From the cell containing the given text, extract its center point as (x, y) coordinate. 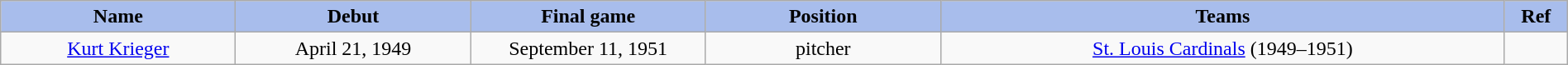
St. Louis Cardinals (1949–1951) (1222, 48)
Teams (1222, 17)
Ref (1536, 17)
Position (823, 17)
Final game (588, 17)
April 21, 1949 (353, 48)
Kurt Krieger (118, 48)
September 11, 1951 (588, 48)
Name (118, 17)
Debut (353, 17)
pitcher (823, 48)
